Find where the given text appears and provide that cell's center as (x, y) coordinate. 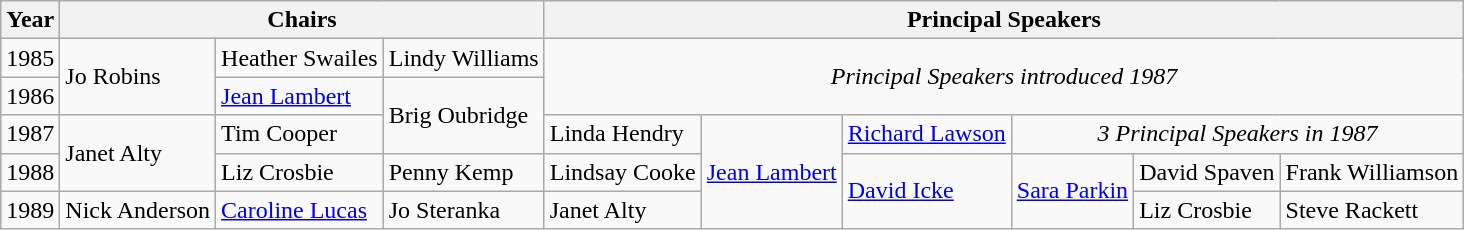
Sara Parkin (1072, 191)
Frank Williamson (1372, 172)
Jo Robins (138, 77)
Principal Speakers introduced 1987 (1004, 77)
Linda Hendry (622, 134)
Caroline Lucas (300, 210)
Principal Speakers (1004, 20)
Tim Cooper (300, 134)
David Spaven (1207, 172)
David Icke (926, 191)
Year (30, 20)
Richard Lawson (926, 134)
1986 (30, 96)
Lindy Williams (464, 58)
1988 (30, 172)
Heather Swailes (300, 58)
3 Principal Speakers in 1987 (1237, 134)
Steve Rackett (1372, 210)
Brig Oubridge (464, 115)
1985 (30, 58)
1987 (30, 134)
Chairs (302, 20)
1989 (30, 210)
Nick Anderson (138, 210)
Penny Kemp (464, 172)
Jo Steranka (464, 210)
Lindsay Cooke (622, 172)
